Find where the given text appears and provide that cell's center as [X, Y] coordinate. 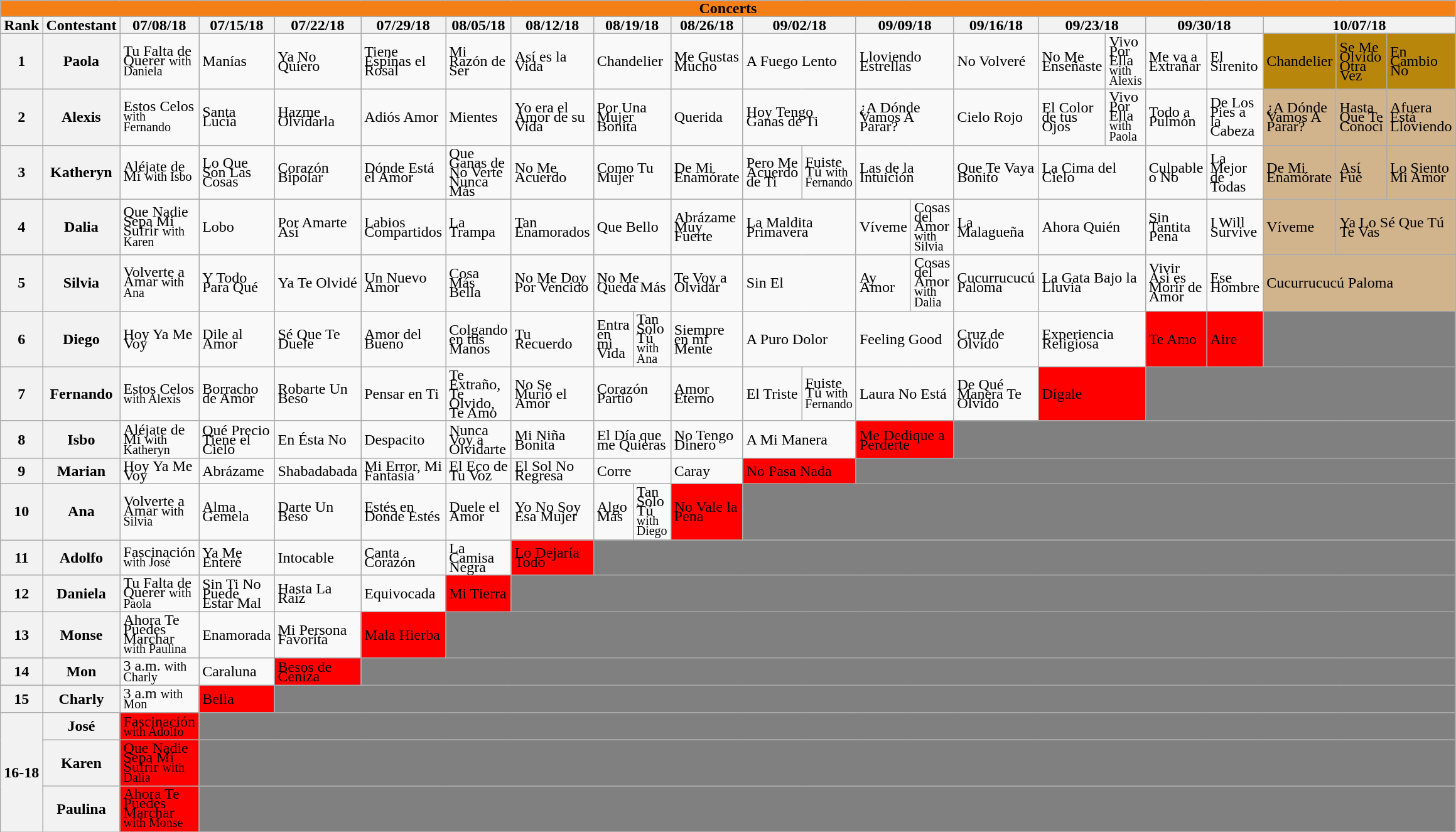
Mientes [478, 117]
Cruz de Olvido [996, 339]
3 a.m with Mon [159, 699]
Ya No Quiero [318, 62]
07/22/18 [318, 25]
La Camisa Negra [478, 558]
Manías [237, 62]
Corre [632, 471]
Fascinación with José [159, 558]
14 [21, 671]
Lobo [237, 227]
Vivo Por Ella with Alexis [1125, 62]
Darte Un Beso [318, 511]
Tu Falta de Querer with Daniela [159, 62]
7 [21, 394]
Dile al Amor [237, 339]
Así es la Vida [553, 62]
Tiene Espinas el Rosal [403, 62]
No Se Murió el Amor [553, 394]
Aire [1235, 339]
Yo No Soy Esa Mujer [553, 511]
El Sirenito [1235, 62]
José [82, 726]
Paulina [82, 809]
Mi Tierra [478, 594]
I Will Survive [1235, 227]
El Color de tus Ojos [1072, 117]
08/05/18 [478, 25]
Contestant [82, 25]
Alma Gemela [237, 511]
Dígale [1092, 394]
Lloviendo Estrellas [904, 62]
Que Ganas de No Verte Nunca Más [478, 172]
Labios Compartidos [403, 227]
Te Voy a Olvidar [707, 283]
Adiós Amor [403, 117]
A Puro Dolor [799, 339]
Monse [82, 635]
Por Una Mujer Bonita [632, 117]
Experiencia Religiosa [1092, 339]
08/12/18 [553, 25]
Como Tu Mujer [632, 172]
Dalia [82, 227]
Yo era el Amor de su Vida [553, 117]
Equivocada [403, 594]
09/02/18 [799, 25]
Me Gustas Mucho [707, 62]
Algo Más [613, 511]
4 [21, 227]
Afuera Está Lloviendo [1421, 117]
Mon [82, 671]
Borracho de Amor [237, 394]
Querida [707, 117]
8 [21, 440]
Lo Siento Mi Amor [1421, 172]
A Fuego Lento [799, 62]
Estés en Donde Estés [403, 511]
Sin Ti No Puede Estar Mal [237, 594]
Vivir Asi es Morir de Amor [1176, 283]
Aléjate de Mí with Katheryn [159, 440]
Se Me Olvido Otra Vez [1361, 62]
La Gata Bajo la Lluvia [1092, 283]
Besos de Ceniza [318, 671]
La Maldita Primavera [799, 227]
Isbo [82, 440]
Ya Lo Sé Que Tú Te Vas [1396, 227]
Hoy Tengo Ganas de Ti [799, 117]
Fascinación with Adolfo [159, 726]
Caray [707, 471]
09/30/18 [1204, 25]
Diego [82, 339]
El Eco de Tu Voz [478, 471]
No Vale la Pena [707, 511]
Mi Niña Bonita [553, 440]
9 [21, 471]
Despacito [403, 440]
10 [21, 511]
Ahora Te Puedes Marchar with Paulina [159, 635]
Un Nuevo Amor [403, 283]
Tu Falta de Querer with Paola [159, 594]
Sin El [799, 283]
07/15/18 [237, 25]
10/07/18 [1359, 25]
Mi Razón de Ser [478, 62]
07/08/18 [159, 25]
Katheryn [82, 172]
No Me Queda Más [632, 283]
Shabadabada [318, 471]
Volverte a Amar with Silvia [159, 511]
Mi Error, Mi Fantasia [403, 471]
Ese Hombre [1235, 283]
15 [21, 699]
Ahora Te Puedes Marchar with Monse [159, 809]
Por Amarte Así [318, 227]
No Tengo Dinero [707, 440]
2 [21, 117]
Que Bello [632, 227]
08/19/18 [632, 25]
Santa Lucía [237, 117]
Culpable o No [1176, 172]
Ana [82, 511]
Feeling Good [904, 339]
Adolfo [82, 558]
El Triste [772, 394]
12 [21, 594]
En Ésta No [318, 440]
Me Dedique a Perderte [904, 440]
Y Todo Para Qué [237, 283]
Corazón Bipolar [318, 172]
Que Te Vaya Bonito [996, 172]
Karen [82, 763]
Amor del Bueno [403, 339]
De Qué Manera Te Olvido [996, 394]
Dónde Está el Amor [403, 172]
Mala Hierba [403, 635]
A Mi Manera [799, 440]
07/29/18 [403, 25]
Abrázame Muy Fuerte [707, 227]
Bella [237, 699]
Te Extraño, Te Olvido, Te Amo [478, 394]
Pero Me Acuerdo de Ti [772, 172]
Mi Persona Favorita [318, 635]
Nunca Voy a Olvidarte [478, 440]
Cosas del Amor with Silvia [932, 227]
Ahora Quién [1092, 227]
Corazón Partío [632, 394]
Qué Precio Tiene el Cielo [237, 440]
6 [21, 339]
Que Nadie Sepa Mi Sufrir with Dalia [159, 763]
Marian [82, 471]
Hasta La Raíz [318, 594]
Concerts [728, 9]
No Me Enseñaste [1072, 62]
1 [21, 62]
09/09/18 [904, 25]
Tan Enamorados [553, 227]
No Me Doy Por Vencido [553, 283]
Sin Tantita Pena [1176, 227]
Aléjate de Mí with Isbo [159, 172]
Fernando [82, 394]
El Sol No Regresa [553, 471]
Hasta Que Te Conocí [1361, 117]
11 [21, 558]
Rank [21, 25]
Así Fué [1361, 172]
3 a.m. with Charly [159, 671]
Silvia [82, 283]
Cosas del Amor with Dalia [932, 283]
08/26/18 [707, 25]
Estos Celos with Alexis [159, 394]
Lo Dejaría Todo [553, 558]
Daniela [82, 594]
3 [21, 172]
El Día que me Quieras [632, 440]
Duele el Amor [478, 511]
De Los Pies a la Cabeza [1235, 117]
Robarte Un Beso [318, 394]
Estos Celos with Fernando [159, 117]
Pensar en Ti [403, 394]
Caraluna [237, 671]
Tan Solo Tú with Ana [652, 339]
Ya Te Olvidé [318, 283]
09/16/18 [996, 25]
09/23/18 [1092, 25]
La Mejor de Todas [1235, 172]
La Malagueña [996, 227]
Todo a Pulmón [1176, 117]
No Pasa Nada [799, 471]
Volverte a Amar with Ana [159, 283]
No Volveré [996, 62]
Canta Corazón [403, 558]
Siempre en mi Mente [707, 339]
5 [21, 283]
Te Amo [1176, 339]
Tan Solo Tú with Diego [652, 511]
Cosa Más Bella [478, 283]
Entra en mi Vida [613, 339]
Que Nadie Sepa Mi Sufrir with Karen [159, 227]
La Trampa [478, 227]
Me va a Extrañar [1176, 62]
La Cima del Cielo [1092, 172]
13 [21, 635]
Ay Amor [883, 283]
Paola [82, 62]
Las de la Intuición [904, 172]
Hazme Olvidarla [318, 117]
Intocable [318, 558]
Tu Recuerdo [553, 339]
16-18 [21, 772]
Alexis [82, 117]
Vivo Por Ella with Paola [1125, 117]
Colgando en tus Manos [478, 339]
Laura No Está [904, 394]
Ya Me Enteré [237, 558]
Sé Que Te Duele [318, 339]
Cielo Rojo [996, 117]
No Me Acuerdo [553, 172]
Enamorada [237, 635]
Abrázame [237, 471]
Charly [82, 699]
En Cambio No [1421, 62]
Amor Eterno [707, 394]
Lo Que Son Las Cosas [237, 172]
